From the cell containing the given text, extract its center point as (x, y) coordinate. 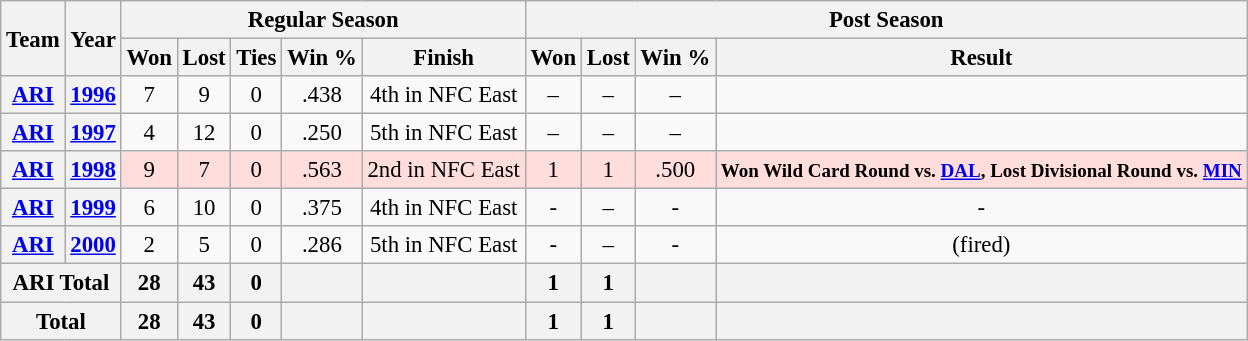
Post Season (886, 20)
6 (149, 208)
.438 (322, 95)
.500 (675, 170)
2 (149, 245)
.563 (322, 170)
Won Wild Card Round vs. DAL, Lost Divisional Round vs. MIN (982, 170)
Result (982, 58)
Year (93, 38)
1996 (93, 95)
ARI Total (61, 283)
Total (61, 321)
Regular Season (323, 20)
2000 (93, 245)
5 (204, 245)
Team (33, 38)
1997 (93, 133)
4 (149, 133)
12 (204, 133)
Ties (256, 58)
1998 (93, 170)
10 (204, 208)
1999 (93, 208)
.250 (322, 133)
.375 (322, 208)
(fired) (982, 245)
.286 (322, 245)
Finish (444, 58)
2nd in NFC East (444, 170)
